Identify which cell holds the provided text, then report its (x, y) central coordinate. 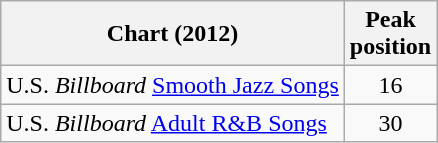
Peakposition (390, 34)
U.S. Billboard Smooth Jazz Songs (173, 85)
U.S. Billboard Adult R&B Songs (173, 123)
Chart (2012) (173, 34)
16 (390, 85)
30 (390, 123)
